Output the (x, y) coordinate of the center of the cell containing the given text.  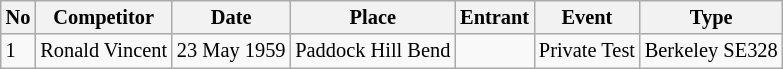
Ronald Vincent (104, 51)
Date (231, 17)
Berkeley SE328 (712, 51)
Type (712, 17)
Entrant (494, 17)
Competitor (104, 17)
Place (372, 17)
No (18, 17)
1 (18, 51)
Paddock Hill Bend (372, 51)
Event (587, 17)
Private Test (587, 51)
23 May 1959 (231, 51)
